Determine the (x, y) coordinate at the center of the cell enclosing the given text.  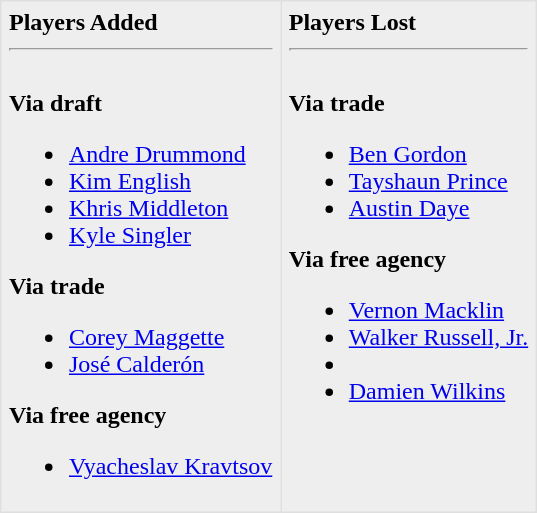
Players Lost Via tradeBen GordonTayshaun PrinceAustin DayeVia free agencyVernon MacklinWalker Russell, Jr.Damien Wilkins (409, 257)
Players Added Via draftAndre DrummondKim EnglishKhris MiddletonKyle SinglerVia tradeCorey MaggetteJosé CalderónVia free agencyVyacheslav Kravtsov (141, 257)
